Locate the cell with the specified text and output its [X, Y] center coordinate. 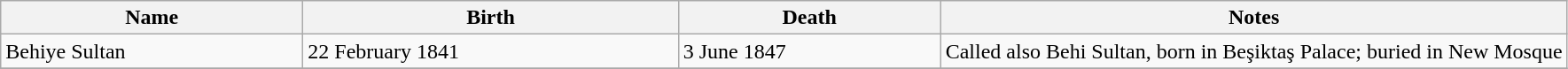
Called also Behi Sultan, born in Beşiktaş Palace; buried in New Mosque [1253, 51]
3 June 1847 [809, 51]
Death [809, 18]
Name [152, 18]
Behiye Sultan [152, 51]
Notes [1253, 18]
22 February 1841 [491, 51]
Birth [491, 18]
